Detect which cell encompasses the target text, then output its [x, y] center coordinate. 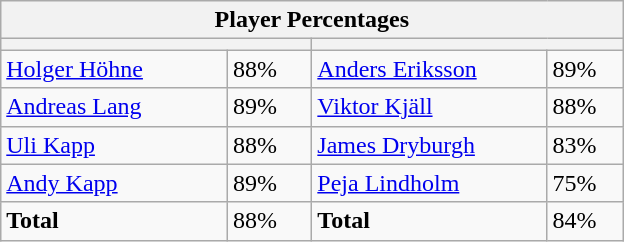
Anders Eriksson [430, 69]
75% [585, 183]
Andy Kapp [114, 183]
James Dryburgh [430, 145]
Uli Kapp [114, 145]
Viktor Kjäll [430, 107]
Holger Höhne [114, 69]
84% [585, 221]
Andreas Lang [114, 107]
83% [585, 145]
Peja Lindholm [430, 183]
Player Percentages [312, 20]
